Capture the cell that displays the provided text and extract its (X, Y) central coordinate. 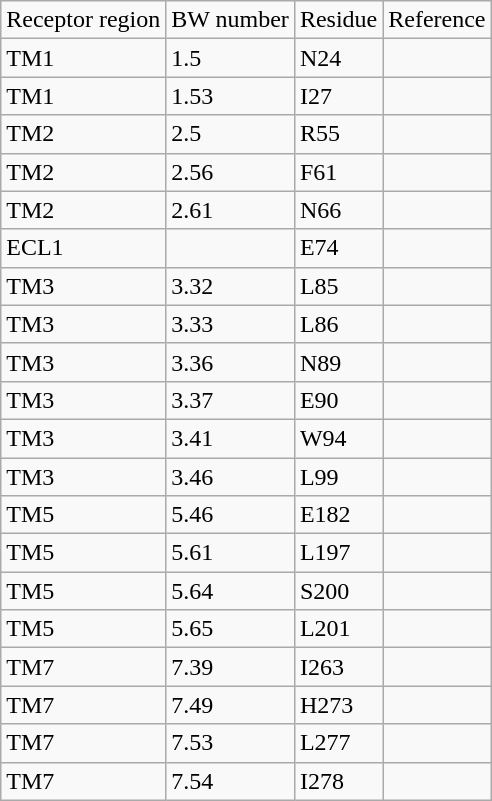
L201 (338, 629)
N89 (338, 362)
S200 (338, 591)
7.54 (230, 781)
3.37 (230, 400)
L277 (338, 743)
L99 (338, 477)
3.36 (230, 362)
5.65 (230, 629)
1.53 (230, 96)
3.32 (230, 286)
2.61 (230, 210)
W94 (338, 438)
3.41 (230, 438)
2.5 (230, 134)
5.61 (230, 553)
L197 (338, 553)
L85 (338, 286)
5.64 (230, 591)
7.49 (230, 705)
R55 (338, 134)
N66 (338, 210)
L86 (338, 324)
E90 (338, 400)
3.46 (230, 477)
5.46 (230, 515)
Residue (338, 20)
I278 (338, 781)
Receptor region (84, 20)
N24 (338, 58)
7.53 (230, 743)
E74 (338, 248)
E182 (338, 515)
I27 (338, 96)
ECL1 (84, 248)
BW number (230, 20)
Reference (437, 20)
3.33 (230, 324)
7.39 (230, 667)
F61 (338, 172)
2.56 (230, 172)
1.5 (230, 58)
H273 (338, 705)
I263 (338, 667)
